Find where the given text appears and provide that cell's center as [x, y] coordinate. 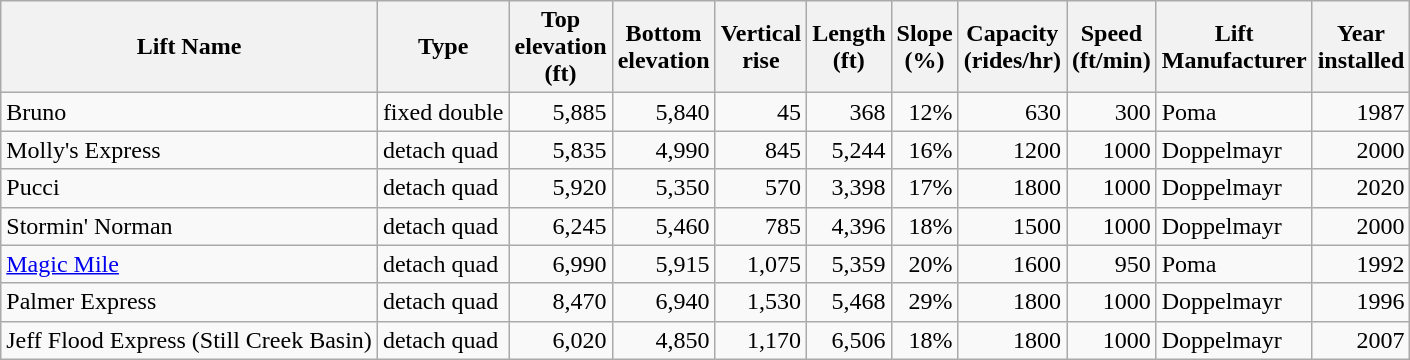
Palmer Express [190, 302]
950 [1111, 264]
5,920 [560, 188]
1200 [1012, 150]
Magic Mile [190, 264]
2020 [1361, 188]
17% [924, 188]
12% [924, 112]
Bruno [190, 112]
Lift Name [190, 47]
5,359 [849, 264]
Jeff Flood Express (Still Creek Basin) [190, 340]
20% [924, 264]
LiftManufacturer [1234, 47]
1,075 [760, 264]
Molly's Express [190, 150]
Verticalrise [760, 47]
Type [443, 47]
Length(ft) [849, 47]
4,850 [664, 340]
6,990 [560, 264]
3,398 [849, 188]
1500 [1012, 226]
1987 [1361, 112]
1996 [1361, 302]
5,350 [664, 188]
5,885 [560, 112]
368 [849, 112]
Pucci [190, 188]
5,244 [849, 150]
6,245 [560, 226]
1992 [1361, 264]
5,468 [849, 302]
6,506 [849, 340]
4,990 [664, 150]
16% [924, 150]
5,835 [560, 150]
Yearinstalled [1361, 47]
630 [1012, 112]
6,020 [560, 340]
6,940 [664, 302]
2007 [1361, 340]
45 [760, 112]
Topelevation(ft) [560, 47]
Slope(%) [924, 47]
4,396 [849, 226]
fixed double [443, 112]
5,840 [664, 112]
5,460 [664, 226]
5,915 [664, 264]
1,530 [760, 302]
Speed(ft/min) [1111, 47]
Bottomelevation [664, 47]
29% [924, 302]
8,470 [560, 302]
570 [760, 188]
1,170 [760, 340]
300 [1111, 112]
Stormin' Norman [190, 226]
845 [760, 150]
Capacity(rides/hr) [1012, 47]
785 [760, 226]
1600 [1012, 264]
